From the cell containing the given text, extract its center point as [x, y] coordinate. 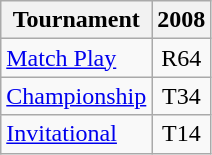
2008 [182, 20]
T14 [182, 134]
Match Play [76, 58]
Tournament [76, 20]
Invitational [76, 134]
R64 [182, 58]
Championship [76, 96]
T34 [182, 96]
